Identify which cell holds the provided text, then report its (X, Y) central coordinate. 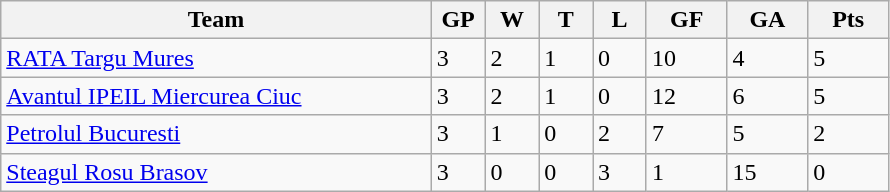
4 (768, 58)
Avantul IPEIL Miercurea Ciuc (216, 96)
T (566, 20)
Petrolul Bucuresti (216, 134)
GA (768, 20)
15 (768, 172)
GP (458, 20)
GF (686, 20)
12 (686, 96)
Pts (848, 20)
L (620, 20)
Team (216, 20)
10 (686, 58)
7 (686, 134)
W (512, 20)
Steagul Rosu Brasov (216, 172)
6 (768, 96)
RATA Targu Mures (216, 58)
